For the text-containing cell, return its midpoint in [x, y] coordinate format. 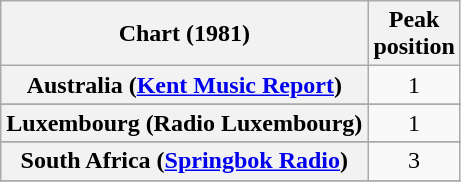
South Africa (Springbok Radio) [184, 161]
Peakposition [414, 34]
Luxembourg (Radio Luxembourg) [184, 123]
Chart (1981) [184, 34]
Australia (Kent Music Report) [184, 85]
3 [414, 161]
